Return the [X, Y] coordinate for the center point of the cell that contains the specified text.  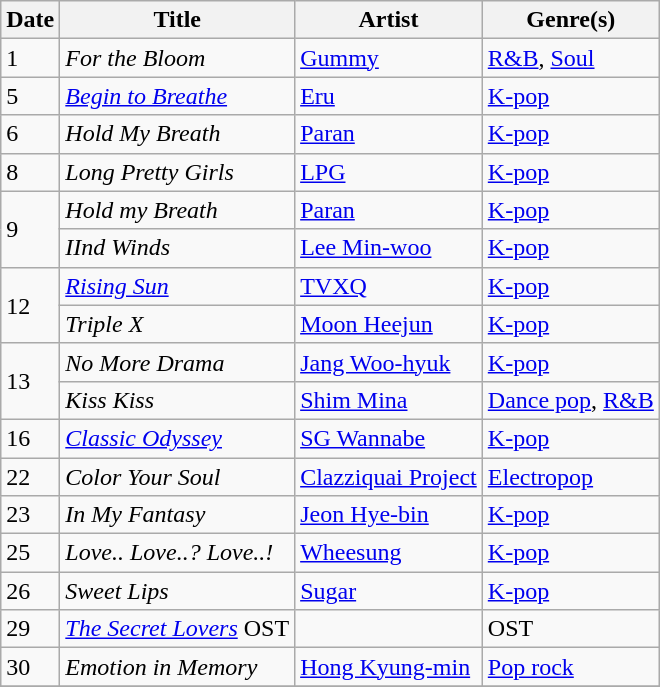
Pop rock [570, 667]
Long Pretty Girls [178, 172]
In My Fantasy [178, 515]
22 [30, 477]
1 [30, 58]
The Secret Lovers OST [178, 629]
Shim Mina [389, 400]
9 [30, 229]
30 [30, 667]
Hold my Breath [178, 210]
5 [30, 96]
Sweet Lips [178, 591]
12 [30, 305]
No More Drama [178, 362]
LPG [389, 172]
Color Your Soul [178, 477]
26 [30, 591]
Eru [389, 96]
Begin to Breathe [178, 96]
25 [30, 553]
Rising Sun [178, 286]
8 [30, 172]
Hold My Breath [178, 134]
SG Wannabe [389, 438]
Wheesung [389, 553]
Hong Kyung-min [389, 667]
Triple X [178, 324]
Genre(s) [570, 20]
Date [30, 20]
Artist [389, 20]
Title [178, 20]
IInd Winds [178, 248]
23 [30, 515]
Dance pop, R&B [570, 400]
6 [30, 134]
Jang Woo-hyuk [389, 362]
Sugar [389, 591]
Love.. Love..? Love..! [178, 553]
For the Bloom [178, 58]
Classic Odyssey [178, 438]
Moon Heejun [389, 324]
29 [30, 629]
Clazziquai Project [389, 477]
OST [570, 629]
Lee Min-woo [389, 248]
TVXQ [389, 286]
Kiss Kiss [178, 400]
Gummy [389, 58]
Electropop [570, 477]
Jeon Hye-bin [389, 515]
R&B, Soul [570, 58]
16 [30, 438]
Emotion in Memory [178, 667]
13 [30, 381]
